Scan for the cell matching the given text and deliver its [X, Y] coordinate at center. 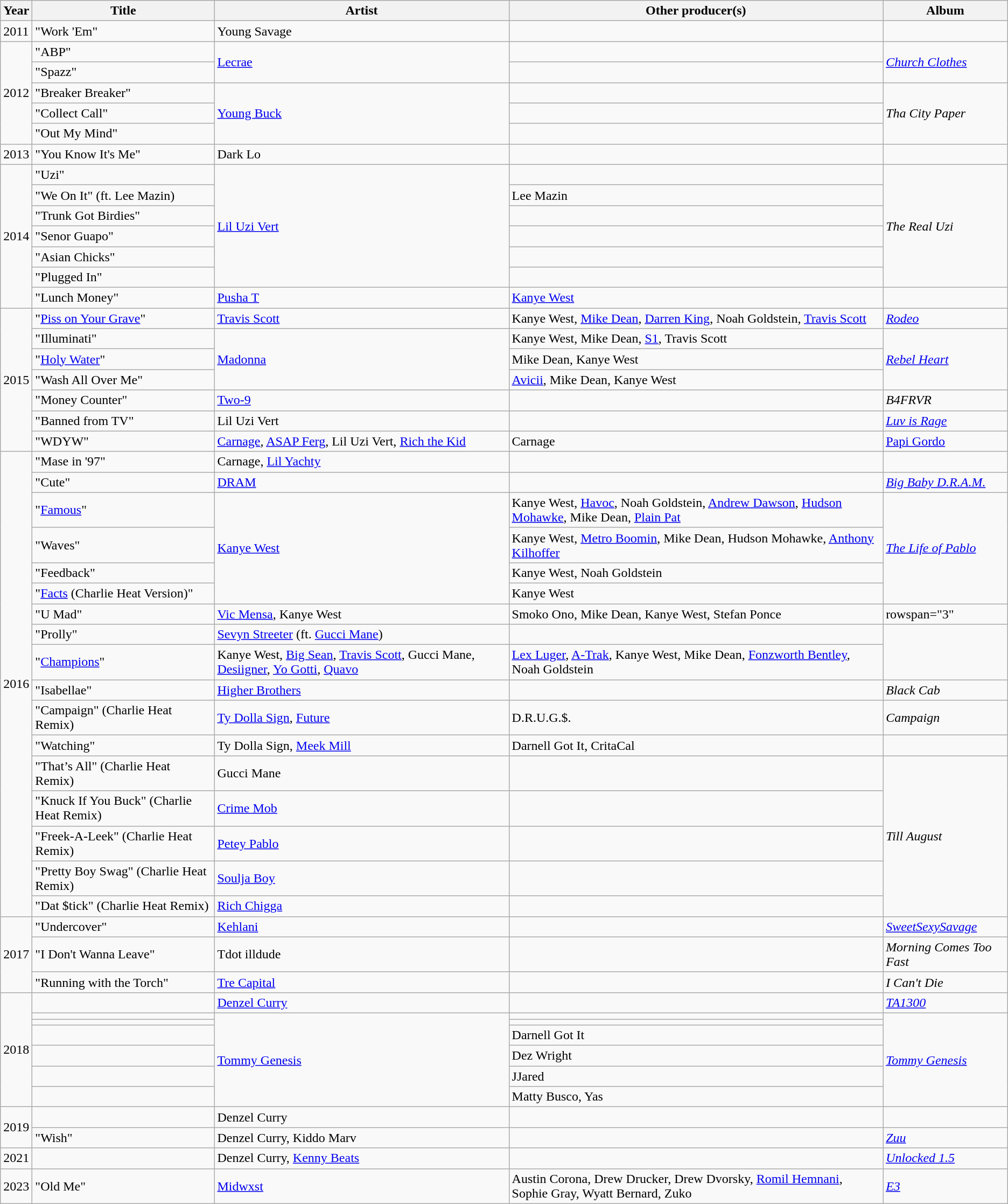
Lecrae [362, 62]
The Life of Pablo [946, 548]
2023 [16, 1186]
Madonna [362, 359]
B4FRVR [946, 400]
Kanye West, Mike Dean, S1, Travis Scott [696, 339]
Rodeo [946, 318]
"Freek-A-Leek" (Charlie Heat Remix) [123, 844]
JJared [696, 1076]
Pusha T [362, 298]
Campaign [946, 718]
"Holy Water" [123, 359]
"Facts (Charlie Heat Version)" [123, 593]
Kanye West, Havoc, Noah Goldstein, Andrew Dawson, Hudson Mohawke, Mike Dean, Plain Pat [696, 510]
"Wash All Over Me" [123, 380]
"Dat $tick" (Charlie Heat Remix) [123, 906]
Dez Wright [696, 1056]
Till August [946, 836]
"Piss on Your Grave" [123, 318]
Tdot illdude [362, 955]
"Money Counter" [123, 400]
Carnage [696, 441]
Young Savage [362, 31]
"U Mad" [123, 614]
TA1300 [946, 1003]
"Breaker Breaker" [123, 93]
Unlocked 1.5 [946, 1158]
Kanye West, Metro Boomin, Mike Dean, Hudson Mohawke, Anthony Kilhoffer [696, 545]
Carnage, Lil Yachty [362, 462]
"Waves" [123, 545]
"Famous" [123, 510]
"Wish" [123, 1138]
Album [946, 11]
Vic Mensa, Kanye West [362, 614]
Midwxst [362, 1186]
D.R.U.G.$. [696, 718]
"Banned from TV" [123, 421]
Other producer(s) [696, 11]
Luv is Rage [946, 421]
"We On It" (ft. Lee Mazin) [123, 195]
Kanye West, Mike Dean, Darren King, Noah Goldstein, Travis Scott [696, 318]
"Trunk Got Birdies" [123, 215]
Austin Corona, Drew Drucker, Drew Dvorsky, Romil Hemnani, Sophie Gray, Wyatt Bernard, Zuko [696, 1186]
Crime Mob [362, 808]
"Knuck If You Buck" (Charlie Heat Remix) [123, 808]
2018 [16, 1049]
Black Cab [946, 690]
2015 [16, 380]
Dark Lo [362, 154]
"Plugged In" [123, 277]
Soulja Boy [362, 878]
Lex Luger, A-Trak, Kanye West, Mike Dean, Fonzworth Bentley, Noah Goldstein [696, 663]
The Real Uzi [946, 226]
SweetSexySavage [946, 927]
"Work 'Em" [123, 31]
Avicii, Mike Dean, Kanye West [696, 380]
Gucci Mane [362, 774]
Higher Brothers [362, 690]
Kehlani [362, 927]
rowspan="3" [946, 614]
"Collect Call" [123, 113]
"Uzi" [123, 175]
Darnell Got It, CritaCal [696, 746]
Rich Chigga [362, 906]
Lee Mazin [696, 195]
Petey Pablo [362, 844]
"Champions" [123, 663]
Rebel Heart [946, 359]
"Out My Mind" [123, 134]
"Watching" [123, 746]
2017 [16, 955]
2011 [16, 31]
Zuu [946, 1138]
I Can't Die [946, 982]
Kanye West, Noah Goldstein [696, 573]
DRAM [362, 482]
"Feedback" [123, 573]
Kanye West, Big Sean, Travis Scott, Gucci Mane, Desiigner, Yo Gotti, Quavo [362, 663]
2014 [16, 236]
2019 [16, 1128]
Sevyn Streeter (ft. Gucci Mane) [362, 635]
"Lunch Money" [123, 298]
Young Buck [362, 113]
"Pretty Boy Swag" (Charlie Heat Remix) [123, 878]
Morning Comes Too Fast [946, 955]
2012 [16, 93]
Ty Dolla Sign, Meek Mill [362, 746]
"Spazz" [123, 72]
"Illuminati" [123, 339]
"Cute" [123, 482]
Denzel Curry, Kiddo Marv [362, 1138]
Tha City Paper [946, 113]
Mike Dean, Kanye West [696, 359]
"Isabellae" [123, 690]
Ty Dolla Sign, Future [362, 718]
Church Clothes [946, 62]
Artist [362, 11]
"Mase in '97" [123, 462]
Papi Gordo [946, 441]
E3 [946, 1186]
2013 [16, 154]
"Senor Guapo" [123, 236]
"Old Me" [123, 1186]
"Prolly" [123, 635]
2016 [16, 684]
"I Don't Wanna Leave" [123, 955]
Darnell Got It [696, 1035]
"WDYW" [123, 441]
Two-9 [362, 400]
Big Baby D.R.A.M. [946, 482]
Year [16, 11]
Title [123, 11]
"Undercover" [123, 927]
Matty Busco, Yas [696, 1097]
"ABP" [123, 52]
"Asian Chicks" [123, 257]
"You Know It's Me" [123, 154]
Denzel Curry, Kenny Beats [362, 1158]
2021 [16, 1158]
Carnage, ASAP Ferg, Lil Uzi Vert, Rich the Kid [362, 441]
"That’s All" (Charlie Heat Remix) [123, 774]
Travis Scott [362, 318]
Smoko Ono, Mike Dean, Kanye West, Stefan Ponce [696, 614]
"Campaign" (Charlie Heat Remix) [123, 718]
Tre Capital [362, 982]
"Running with the Torch" [123, 982]
